Search for the cell housing the specified text and yield its [X, Y] center coordinate. 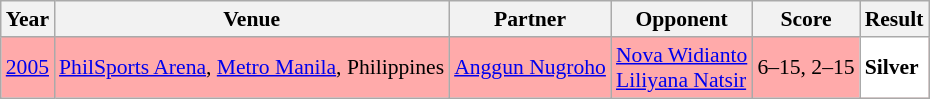
Nova Widianto Liliyana Natsir [682, 68]
Partner [530, 19]
6–15, 2–15 [806, 68]
Venue [252, 19]
Result [894, 19]
Opponent [682, 19]
Silver [894, 68]
Score [806, 19]
2005 [28, 68]
Anggun Nugroho [530, 68]
PhilSports Arena, Metro Manila, Philippines [252, 68]
Year [28, 19]
